Find where the given text appears and provide that cell's center as (X, Y) coordinate. 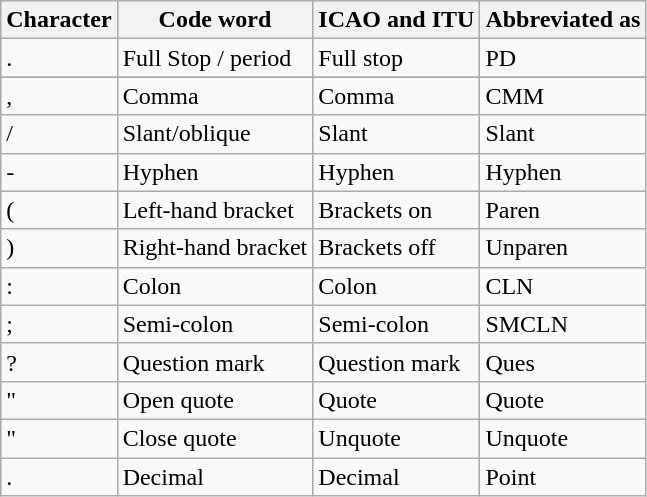
ICAO and ITU (396, 20)
Paren (563, 210)
Close quote (215, 438)
Abbreviated as (563, 20)
- (59, 172)
Left-hand bracket (215, 210)
CMM (563, 96)
Ques (563, 362)
Full stop (396, 58)
Full Stop / period (215, 58)
Code word (215, 20)
SMCLN (563, 324)
Unparen (563, 248)
/ (59, 134)
Slant/oblique (215, 134)
Point (563, 477)
) (59, 248)
( (59, 210)
Open quote (215, 400)
; (59, 324)
: (59, 286)
, (59, 96)
Brackets off (396, 248)
Right-hand bracket (215, 248)
Character (59, 20)
Brackets on (396, 210)
CLN (563, 286)
? (59, 362)
PD (563, 58)
